Identify which cell holds the provided text, then report its [x, y] central coordinate. 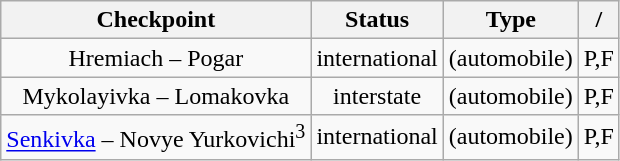
Mykolayivka – Lomakovka [156, 96]
Checkpoint [156, 20]
Senkivka – Novye Yurkovichi3 [156, 138]
/ [598, 20]
Type [510, 20]
Status [377, 20]
interstate [377, 96]
Hremiach – Pogar [156, 58]
